Output the (X, Y) coordinate of the center of the cell containing the given text.  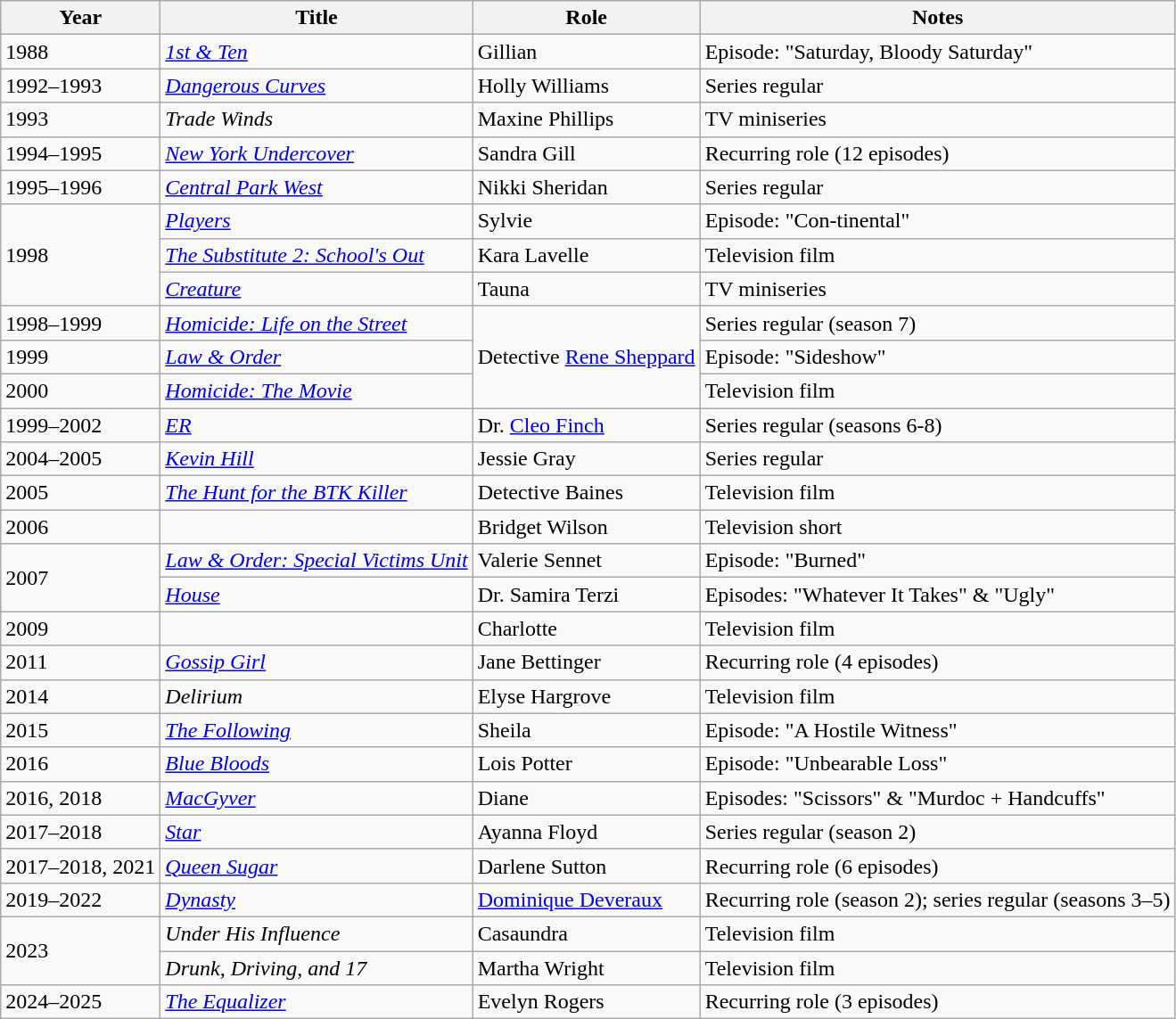
Gossip Girl (317, 662)
Sandra Gill (587, 153)
Trade Winds (317, 119)
Jane Bettinger (587, 662)
2016, 2018 (80, 798)
1993 (80, 119)
Recurring role (season 2); series regular (seasons 3–5) (938, 900)
Law & Order: Special Victims Unit (317, 561)
Role (587, 18)
Blue Bloods (317, 764)
Dynasty (317, 900)
1999 (80, 357)
Detective Rene Sheppard (587, 357)
Maxine Phillips (587, 119)
Episodes: "Whatever It Takes" & "Ugly" (938, 595)
Star (317, 832)
Series regular (season 2) (938, 832)
Episode: "Con-tinental" (938, 221)
Under His Influence (317, 933)
Evelyn Rogers (587, 1002)
2007 (80, 578)
ER (317, 425)
1995–1996 (80, 187)
2016 (80, 764)
Holly Williams (587, 86)
Episode: "A Hostile Witness" (938, 730)
Casaundra (587, 933)
Jessie Gray (587, 459)
2023 (80, 950)
Dangerous Curves (317, 86)
2006 (80, 527)
Recurring role (12 episodes) (938, 153)
Elyse Hargrove (587, 696)
Year (80, 18)
Creature (317, 289)
1999–2002 (80, 425)
1998 (80, 255)
Kara Lavelle (587, 255)
Title (317, 18)
Notes (938, 18)
Dr. Cleo Finch (587, 425)
Episode: "Saturday, Bloody Saturday" (938, 52)
Darlene Sutton (587, 866)
Diane (587, 798)
Episode: "Unbearable Loss" (938, 764)
1994–1995 (80, 153)
Gillian (587, 52)
Drunk, Driving, and 17 (317, 967)
Homicide: Life on the Street (317, 323)
Delirium (317, 696)
The Hunt for the BTK Killer (317, 493)
2000 (80, 390)
2019–2022 (80, 900)
Episode: "Burned" (938, 561)
2017–2018 (80, 832)
Episodes: "Scissors" & "Murdoc + Handcuffs" (938, 798)
Charlotte (587, 629)
Episode: "Sideshow" (938, 357)
Kevin Hill (317, 459)
The Equalizer (317, 1002)
The Following (317, 730)
Ayanna Floyd (587, 832)
Series regular (seasons 6-8) (938, 425)
Players (317, 221)
Recurring role (4 episodes) (938, 662)
Recurring role (3 episodes) (938, 1002)
Lois Potter (587, 764)
1992–1993 (80, 86)
Sylvie (587, 221)
Detective Baines (587, 493)
New York Undercover (317, 153)
1998–1999 (80, 323)
Law & Order (317, 357)
Martha Wright (587, 967)
Series regular (season 7) (938, 323)
MacGyver (317, 798)
1st & Ten (317, 52)
House (317, 595)
2004–2005 (80, 459)
Dominique Deveraux (587, 900)
1988 (80, 52)
Nikki Sheridan (587, 187)
Sheila (587, 730)
2024–2025 (80, 1002)
2017–2018, 2021 (80, 866)
Central Park West (317, 187)
Bridget Wilson (587, 527)
Dr. Samira Terzi (587, 595)
2011 (80, 662)
2014 (80, 696)
Queen Sugar (317, 866)
Homicide: The Movie (317, 390)
2005 (80, 493)
Tauna (587, 289)
2015 (80, 730)
Recurring role (6 episodes) (938, 866)
Valerie Sennet (587, 561)
Television short (938, 527)
2009 (80, 629)
The Substitute 2: School's Out (317, 255)
